Detect which cell encompasses the target text, then output its [X, Y] center coordinate. 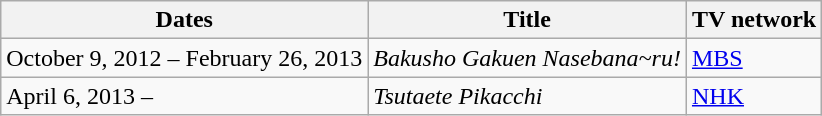
TV network [754, 20]
Tsutaete Pikacchi [528, 96]
Dates [184, 20]
Bakusho Gakuen Nasebana~ru! [528, 58]
April 6, 2013 – [184, 96]
October 9, 2012 – February 26, 2013 [184, 58]
MBS [754, 58]
NHK [754, 96]
Title [528, 20]
